Capture the cell that displays the provided text and extract its (x, y) central coordinate. 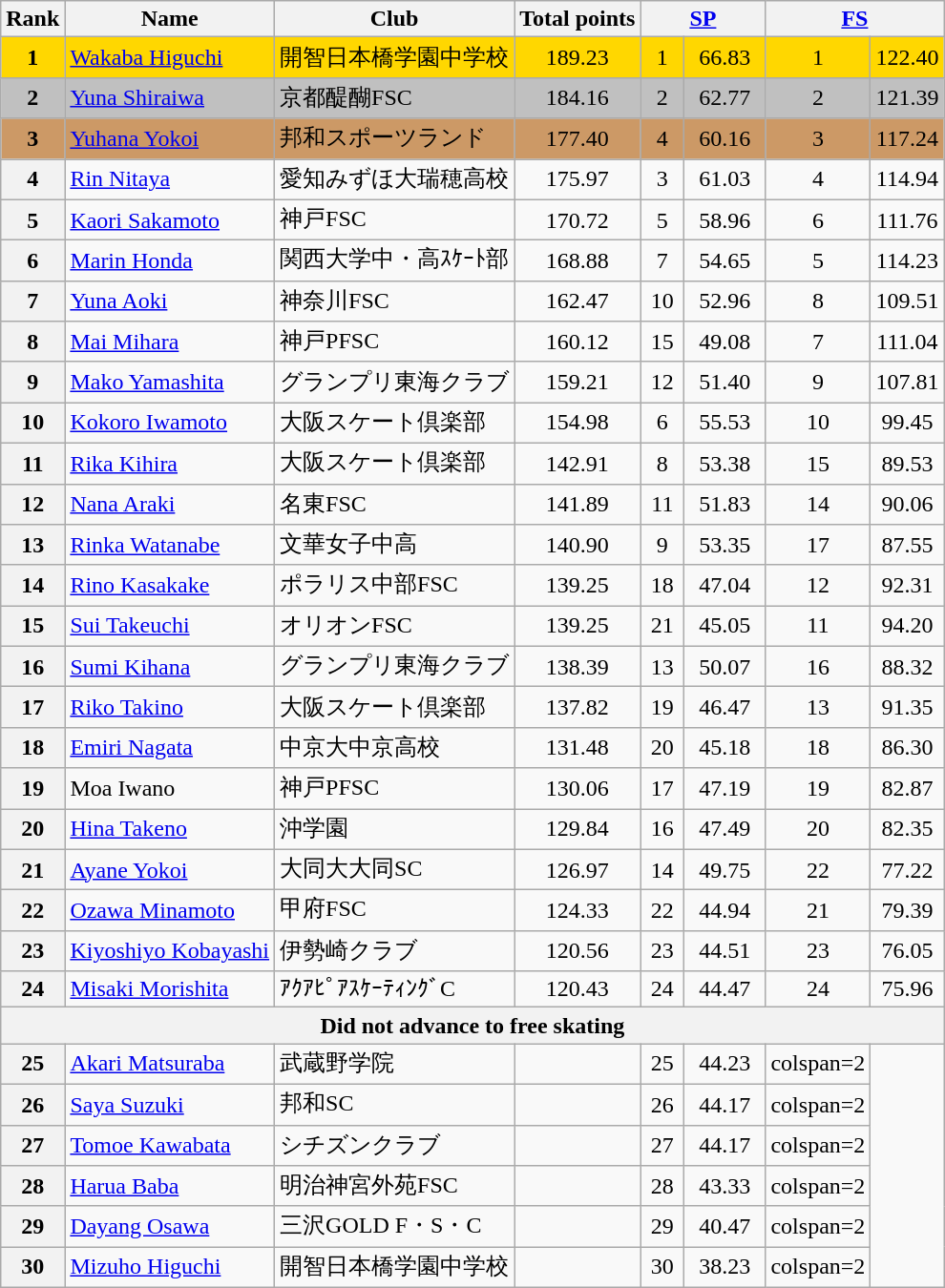
神戸FSC (395, 219)
Rinka Watanabe (170, 546)
82.35 (907, 830)
79.39 (907, 910)
58.96 (725, 219)
51.83 (725, 504)
170.72 (577, 219)
109.51 (907, 301)
甲府FSC (395, 910)
Rika Kihira (170, 464)
Tomoe Kawabata (170, 1145)
Nana Araki (170, 504)
Wakaba Higuchi (170, 57)
Ozawa Minamoto (170, 910)
50.07 (725, 666)
162.47 (577, 301)
ｱｸｱﾋﾟｱｽｹｰﾃｨﾝｸﾞC (395, 989)
武蔵野学院 (395, 1065)
Hina Takeno (170, 830)
141.89 (577, 504)
Sui Takeuchi (170, 626)
54.65 (725, 261)
Yuna Aoki (170, 301)
Kiyoshiyo Kobayashi (170, 950)
文華女子中高 (395, 546)
66.83 (725, 57)
Moa Iwano (170, 788)
53.35 (725, 546)
88.32 (907, 666)
89.53 (907, 464)
45.18 (725, 748)
中京大中京高校 (395, 748)
121.39 (907, 97)
明治神宮外苑FSC (395, 1187)
Emiri Nagata (170, 748)
117.24 (907, 139)
142.91 (577, 464)
沖学園 (395, 830)
Ayane Yokoi (170, 870)
Sumi Kihana (170, 666)
ポラリス中部FSC (395, 586)
Harua Baba (170, 1187)
FS (855, 19)
Mako Yamashita (170, 382)
Rino Kasakake (170, 586)
99.45 (907, 424)
関西大学中・高ｽｹｰﾄ部 (395, 261)
124.33 (577, 910)
91.35 (907, 708)
129.84 (577, 830)
175.97 (577, 179)
Mizuho Higuchi (170, 1267)
Yuna Shiraiwa (170, 97)
130.06 (577, 788)
45.05 (725, 626)
SP (703, 19)
159.21 (577, 382)
184.16 (577, 97)
75.96 (907, 989)
Rin Nitaya (170, 179)
44.23 (725, 1065)
Mai Mihara (170, 342)
114.94 (907, 179)
オリオンFSC (395, 626)
Did not advance to free skating (472, 1026)
49.08 (725, 342)
愛知みずほ大瑞穂高校 (395, 179)
61.03 (725, 179)
55.53 (725, 424)
92.31 (907, 586)
三沢GOLD F・S・C (395, 1227)
伊勢崎クラブ (395, 950)
名東FSC (395, 504)
131.48 (577, 748)
120.56 (577, 950)
38.23 (725, 1267)
Kokoro Iwamoto (170, 424)
神奈川FSC (395, 301)
120.43 (577, 989)
111.76 (907, 219)
47.19 (725, 788)
177.40 (577, 139)
122.40 (907, 57)
82.87 (907, 788)
53.38 (725, 464)
44.51 (725, 950)
94.20 (907, 626)
114.23 (907, 261)
137.82 (577, 708)
111.04 (907, 342)
140.90 (577, 546)
60.16 (725, 139)
40.47 (725, 1227)
邦和スポーツランド (395, 139)
168.88 (577, 261)
43.33 (725, 1187)
51.40 (725, 382)
138.39 (577, 666)
87.55 (907, 546)
大同大大同SC (395, 870)
邦和SC (395, 1105)
126.97 (577, 870)
86.30 (907, 748)
シチズンクラブ (395, 1145)
京都醍醐FSC (395, 97)
Name (170, 19)
Kaori Sakamoto (170, 219)
189.23 (577, 57)
47.49 (725, 830)
Total points (577, 19)
Club (395, 19)
Saya Suzuki (170, 1105)
52.96 (725, 301)
154.98 (577, 424)
Marin Honda (170, 261)
Yuhana Yokoi (170, 139)
Akari Matsuraba (170, 1065)
44.94 (725, 910)
46.47 (725, 708)
76.05 (907, 950)
Dayang Osawa (170, 1227)
44.47 (725, 989)
49.75 (725, 870)
Riko Takino (170, 708)
62.77 (725, 97)
47.04 (725, 586)
Misaki Morishita (170, 989)
77.22 (907, 870)
90.06 (907, 504)
Rank (32, 19)
107.81 (907, 382)
160.12 (577, 342)
